Return (X, Y) of the center of cell containing provided text 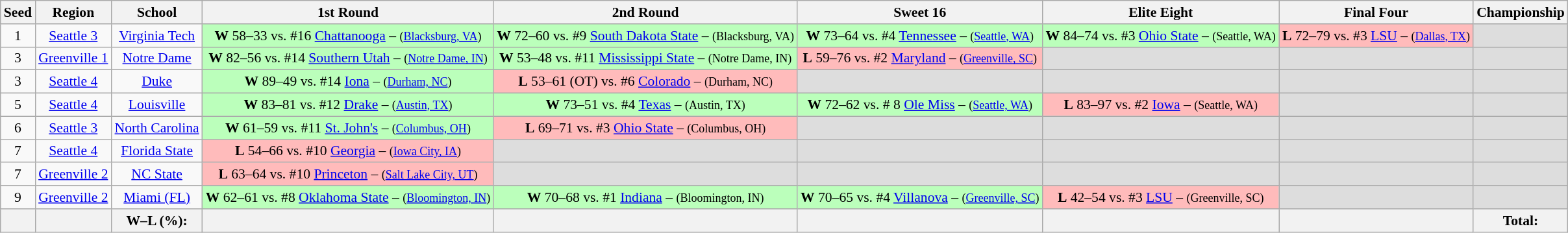
L 69–71 vs. #3 Ohio State – (Columbus, OH) (645, 128)
Seed (18, 12)
Louisville (156, 105)
Greenville 1 (73, 58)
W 82–56 vs. #14 Southern Utah – (Notre Dame, IN) (348, 58)
1st Round (348, 12)
W 70–65 vs. #4 Villanova – (Greenville, SC) (919, 197)
W 62–61 vs. #8 Oklahoma State – (Bloomington, IN) (348, 197)
Final Four (1376, 12)
Duke (156, 82)
5 (18, 105)
W 70–68 vs. #1 Indiana – (Bloomington, IN) (645, 197)
Total: (1521, 221)
Notre Dame (156, 58)
W 89–49 vs. #14 Iona – (Durham, NC) (348, 82)
W 53–48 vs. #11 Mississippi State – (Notre Dame, IN) (645, 58)
Virginia Tech (156, 36)
Championship (1521, 12)
W 83–81 vs. #12 Drake – (Austin, TX) (348, 105)
Miami (FL) (156, 197)
W 72–62 vs. # 8 Ole Miss – (Seattle, WA) (919, 105)
W–L (%): (156, 221)
1 (18, 36)
L 72–79 vs. #3 LSU – (Dallas, TX) (1376, 36)
Elite Eight (1160, 12)
Region (73, 12)
9 (18, 197)
L 83–97 vs. #2 Iowa – (Seattle, WA) (1160, 105)
L 63–64 vs. #10 Princeton – (Salt Lake City, UT) (348, 175)
W 72–60 vs. #9 South Dakota State – (Blacksburg, VA) (645, 36)
Sweet 16 (919, 12)
School (156, 12)
NC State (156, 175)
6 (18, 128)
L 53–61 (OT) vs. #6 Colorado – (Durham, NC) (645, 82)
W 73–64 vs. #4 Tennessee – (Seattle, WA) (919, 36)
W 58–33 vs. #16 Chattanooga – (Blacksburg, VA) (348, 36)
W 73–51 vs. #4 Texas – (Austin, TX) (645, 105)
L 42–54 vs. #3 LSU – (Greenville, SC) (1160, 197)
L 54–66 vs. #10 Georgia – (Iowa City, IA) (348, 151)
L 59–76 vs. #2 Maryland – (Greenville, SC) (919, 58)
W 84–74 vs. #3 Ohio State – (Seattle, WA) (1160, 36)
North Carolina (156, 128)
2nd Round (645, 12)
Florida State (156, 151)
W 61–59 vs. #11 St. John's – (Columbus, OH) (348, 128)
